Return (X, Y) of the center of cell containing provided text 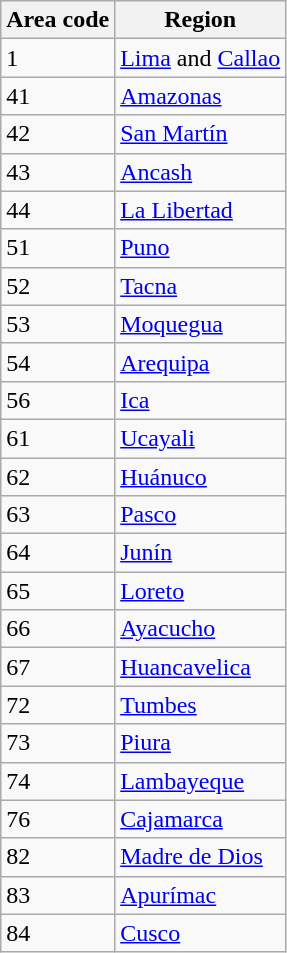
62 (58, 477)
72 (58, 705)
43 (58, 172)
56 (58, 400)
Junín (200, 553)
Tumbes (200, 705)
Moquegua (200, 324)
67 (58, 667)
73 (58, 743)
53 (58, 324)
Ancash (200, 172)
76 (58, 819)
Region (200, 20)
Cajamarca (200, 819)
La Libertad (200, 210)
Area code (58, 20)
Pasco (200, 515)
61 (58, 438)
84 (58, 933)
Ica (200, 400)
Loreto (200, 591)
54 (58, 362)
Tacna (200, 286)
52 (58, 286)
San Martín (200, 134)
Amazonas (200, 96)
51 (58, 248)
Lambayeque (200, 781)
Ucayali (200, 438)
64 (58, 553)
66 (58, 629)
1 (58, 58)
Ayacucho (200, 629)
Puno (200, 248)
Lima and Callao (200, 58)
41 (58, 96)
83 (58, 895)
Cusco (200, 933)
Huánuco (200, 477)
Huancavelica (200, 667)
65 (58, 591)
82 (58, 857)
Apurímac (200, 895)
74 (58, 781)
44 (58, 210)
Arequipa (200, 362)
Madre de Dios (200, 857)
63 (58, 515)
Piura (200, 743)
42 (58, 134)
